Extract the (X, Y) coordinate from the center of the cell holding the provided text.  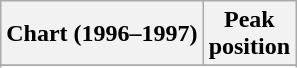
Peakposition (249, 34)
Chart (1996–1997) (102, 34)
